Output the (x, y) coordinate of the center of the cell containing the given text.  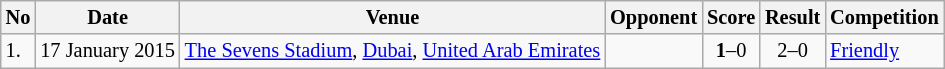
The Sevens Stadium, Dubai, United Arab Emirates (392, 51)
Friendly (884, 51)
No (18, 17)
Result (792, 17)
Score (731, 17)
17 January 2015 (107, 51)
Venue (392, 17)
Date (107, 17)
2–0 (792, 51)
1. (18, 51)
Competition (884, 17)
Opponent (654, 17)
1–0 (731, 51)
